Scan for the cell matching the given text and deliver its [x, y] coordinate at center. 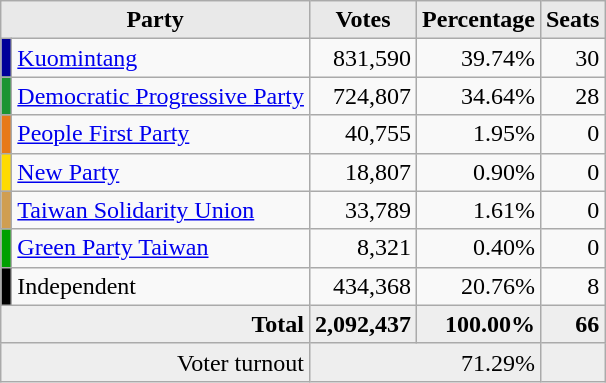
Total [156, 324]
724,807 [362, 96]
Percentage [479, 20]
Democratic Progressive Party [161, 96]
1.61% [479, 210]
People First Party [161, 134]
434,368 [362, 286]
Independent [161, 286]
20.76% [479, 286]
0.40% [479, 248]
Party [156, 20]
Voter turnout [156, 362]
Green Party Taiwan [161, 248]
18,807 [362, 172]
Taiwan Solidarity Union [161, 210]
100.00% [479, 324]
831,590 [362, 58]
66 [572, 324]
8 [572, 286]
0.90% [479, 172]
39.74% [479, 58]
2,092,437 [362, 324]
New Party [161, 172]
40,755 [362, 134]
Votes [362, 20]
28 [572, 96]
33,789 [362, 210]
8,321 [362, 248]
Kuomintang [161, 58]
1.95% [479, 134]
71.29% [424, 362]
34.64% [479, 96]
30 [572, 58]
Seats [572, 20]
